Return the [X, Y] coordinate for the center point of the cell that contains the specified text.  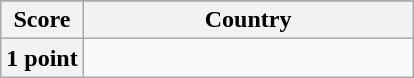
Country [248, 20]
Score [42, 20]
1 point [42, 58]
